Detect which cell encompasses the target text, then output its [x, y] center coordinate. 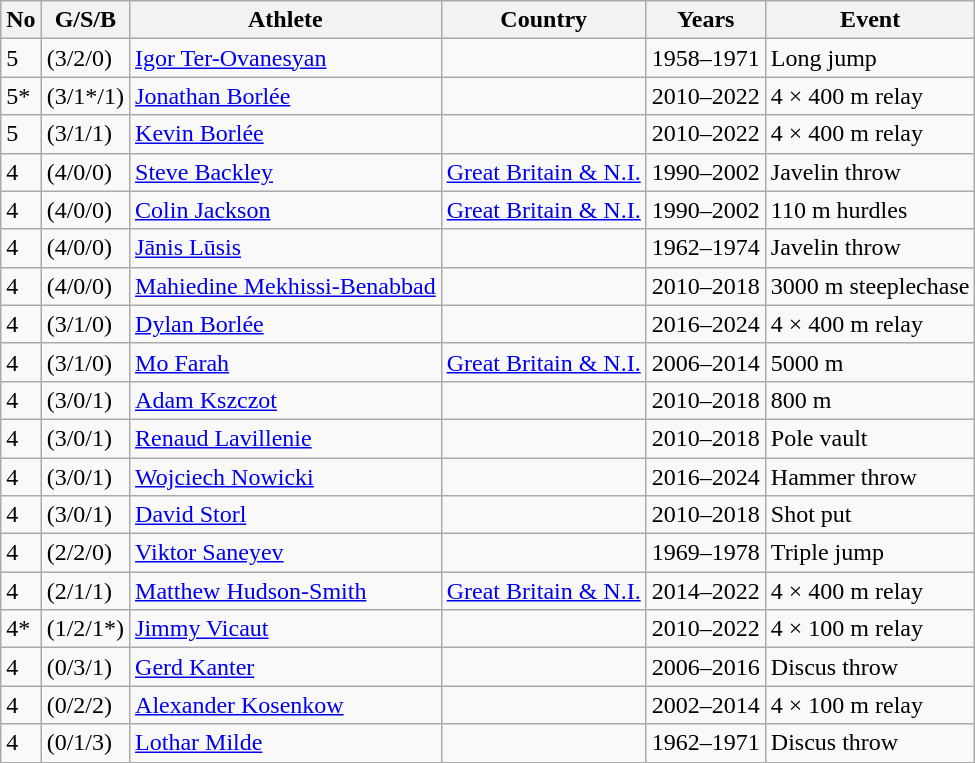
Gerd Kanter [286, 667]
No [21, 20]
Viktor Saneyev [286, 553]
Country [544, 20]
Colin Jackson [286, 210]
Renaud Lavillenie [286, 438]
110 m hurdles [870, 210]
Pole vault [870, 438]
Steve Backley [286, 172]
(0/3/1) [85, 667]
5* [21, 96]
3000 m steeplechase [870, 286]
Jonathan Borlée [286, 96]
Triple jump [870, 553]
Event [870, 20]
4* [21, 629]
(2/2/0) [85, 553]
1962–1971 [706, 743]
(0/1/3) [85, 743]
1958–1971 [706, 58]
1962–1974 [706, 248]
Wojciech Nowicki [286, 477]
G/S/B [85, 20]
Lothar Milde [286, 743]
Hammer throw [870, 477]
(3/1*/1) [85, 96]
(0/2/2) [85, 705]
Igor Ter-Ovanesyan [286, 58]
Jānis Lūsis [286, 248]
Matthew Hudson-Smith [286, 591]
Jimmy Vicaut [286, 629]
Shot put [870, 515]
Long jump [870, 58]
Years [706, 20]
(3/2/0) [85, 58]
Athlete [286, 20]
2006–2016 [706, 667]
Dylan Borlée [286, 324]
2006–2014 [706, 362]
Kevin Borlée [286, 134]
5000 m [870, 362]
1969–1978 [706, 553]
(1/2/1*) [85, 629]
800 m [870, 400]
2002–2014 [706, 705]
(2/1/1) [85, 591]
2014–2022 [706, 591]
(3/1/1) [85, 134]
Adam Kszczot [286, 400]
Mahiedine Mekhissi-Benabbad [286, 286]
Alexander Kosenkow [286, 705]
David Storl [286, 515]
Mo Farah [286, 362]
